Return (X, Y) of the center of cell containing provided text 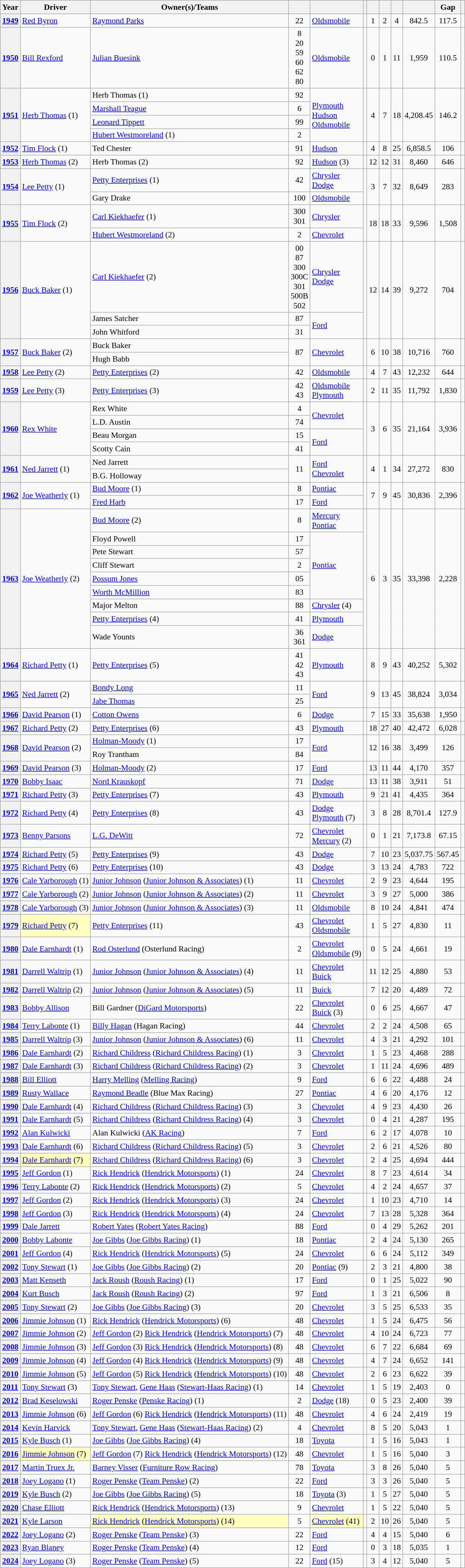
4,430 (419, 1107)
38,824 (419, 695)
Petty Enterprises (7) (190, 795)
Rick Hendrick (Hendrick Motorsports) (4) (190, 1214)
ChevroletOldsmobile (9) (336, 948)
2023 (11, 1548)
2,400 (419, 1401)
82059606280 (299, 58)
David Pearson (2) (56, 748)
Ned Jarrett (2) (56, 695)
Cliff Stewart (190, 565)
Pontiac (9) (336, 1267)
1976 (11, 881)
3,936 (448, 429)
9,272 (419, 290)
349 (448, 1254)
42,472 (419, 728)
Fred Harb (190, 502)
78 (299, 1468)
1957 (11, 352)
Joe Gibbs (Joe Gibbs Racing) (5) (190, 1494)
Hudson (336, 149)
Tony Stewart (1) (56, 1267)
Dale Earnhardt (2) (56, 1053)
Leonard Tippett (190, 122)
8,649 (419, 187)
Bobby Allison (56, 1008)
Benny Parsons (56, 836)
Bud Moore (2) (190, 520)
Darrell Waltrip (3) (56, 1040)
Gary Drake (190, 198)
32 (397, 187)
4,208.45 (419, 115)
Tony Stewart, Gene Haas (Stewart-Haas Racing) (2) (190, 1428)
Rick Hendrick (Hendrick Motorsports) (3) (190, 1200)
Junior Johnson (Junior Johnson & Associates) (4) (190, 972)
Beau Morgan (190, 436)
57 (299, 552)
69 (448, 1347)
1988 (11, 1080)
Lee Petty (2) (56, 372)
4,614 (419, 1173)
Roger Penske (Penske Racing) (1) (190, 1401)
3,499 (419, 748)
567.45 (448, 854)
1996 (11, 1187)
Worth McMillion (190, 592)
80 (448, 1147)
386 (448, 894)
2007 (11, 1334)
10,716 (419, 352)
B.G. Holloway (190, 476)
91 (299, 149)
Richard Petty (6) (56, 867)
Rick Hendrick (Hendrick Motorsports) (5) (190, 1254)
1949 (11, 21)
4,489 (419, 990)
4,287 (419, 1120)
2022 (11, 1535)
Dodge (18) (336, 1401)
1971 (11, 795)
1967 (11, 728)
1994 (11, 1160)
Chrysler (4) (336, 606)
Bondy Long (190, 688)
2005 (11, 1307)
2006 (11, 1321)
5,000 (419, 894)
Petty Enterprises (2) (190, 372)
Richard Petty (3) (56, 795)
1982 (11, 990)
Petty Enterprises (8) (190, 813)
Dale Earnhardt (4) (56, 1107)
Darrell Waltrip (2) (56, 990)
Tim Flock (2) (56, 223)
300301 (299, 216)
Dale Jarrett (56, 1227)
1950 (11, 58)
265 (448, 1240)
Year (11, 7)
Bud Moore (1) (190, 489)
4,657 (419, 1187)
97 (299, 1294)
4,783 (419, 867)
4,710 (419, 1200)
2014 (11, 1428)
2020 (11, 1508)
4,176 (419, 1093)
29 (397, 1227)
1983 (11, 1008)
2011 (11, 1387)
1969 (11, 768)
3,911 (419, 781)
Roy Trantham (190, 755)
37 (448, 1187)
Jeff Gordon (3) (56, 1214)
Jeff Gordon (5) Rick Hendrick (Hendrick Motorsports) (10) (190, 1374)
Bobby Isaac (56, 781)
Buck Baker (2) (56, 352)
Joe Gibbs (Joe Gibbs Racing) (2) (190, 1267)
Harry Melling (Melling Racing) (190, 1080)
1974 (11, 854)
Buck Baker (1) (56, 290)
4,078 (419, 1133)
Raymond Parks (190, 21)
L.D. Austin (190, 422)
Owner(s)/Teams (190, 7)
Richard Childress (Richard Childress Racing) (4) (190, 1120)
Tony Stewart (3) (56, 1387)
4,526 (419, 1147)
4,880 (419, 972)
Hubert Westmoreland (1) (190, 135)
Kevin Harvick (56, 1428)
Joe Weatherly (1) (56, 496)
1984 (11, 1026)
1963 (11, 579)
8,460 (419, 162)
Petty Enterprises (4) (190, 619)
Jimmie Johnson (2) (56, 1334)
56 (448, 1321)
Barney Visser (Furniture Row Racing) (190, 1468)
40 (397, 728)
4,644 (419, 881)
4,508 (419, 1026)
722 (448, 867)
Holman-Moody (2) (190, 768)
Dale Earnhardt (5) (56, 1120)
4,435 (419, 795)
2000 (11, 1240)
Carl Kiekhaefer (2) (190, 277)
Jimmie Johnson (3) (56, 1347)
Junior Johnson (Junior Johnson & Associates) (6) (190, 1040)
Petty Enterprises (6) (190, 728)
1960 (11, 429)
83 (299, 592)
Jimmie Johnson (1) (56, 1321)
12,232 (419, 372)
Joe Gibbs (Joe Gibbs Racing) (4) (190, 1441)
Joey Logano (1) (56, 1481)
117.5 (448, 21)
11,792 (419, 390)
2009 (11, 1361)
Robert Yates (Robert Yates Racing) (190, 1227)
1,950 (448, 715)
5,130 (419, 1240)
5,302 (448, 665)
Richard Petty (2) (56, 728)
Bill Rexford (56, 58)
David Pearson (1) (56, 715)
288 (448, 1053)
1981 (11, 972)
Red Byron (56, 21)
Hugh Babb (190, 359)
2021 (11, 1521)
Marshall Teague (190, 109)
Toyota (3) (336, 1494)
2019 (11, 1494)
Richard Childress (Richard Childress Racing) (1) (190, 1053)
1991 (11, 1120)
Jimmie Johnson (5) (56, 1374)
5,037.75 (419, 854)
Jeff Gordon (2) (56, 1200)
Cale Yarborough (3) (56, 908)
Joey Logano (3) (56, 1561)
8,701.4 (419, 813)
1968 (11, 748)
760 (448, 352)
Petty Enterprises (9) (190, 854)
Ned Jarrett (1) (56, 469)
Julian Buesink (190, 58)
Jeff Gordon (2) Rick Hendrick (Hendrick Motorsports) (7) (190, 1334)
2013 (11, 1414)
Petty Enterprises (11) (190, 926)
Holman-Moody (1) (190, 741)
1,830 (448, 390)
Joey Logano (2) (56, 1535)
1992 (11, 1133)
Jimmie Johnson (6) (56, 1414)
MercuryPontiac (336, 520)
2010 (11, 1374)
35,638 (419, 715)
Richard Petty (5) (56, 854)
Joe Weatherly (2) (56, 579)
Ted Chester (190, 149)
Rick Hendrick (Hendrick Motorsports) (2) (190, 1187)
Tony Stewart (2) (56, 1307)
1972 (11, 813)
Buick (336, 990)
Gap (448, 7)
1,959 (419, 58)
Darrell Waltrip (1) (56, 972)
Cale Yarborough (1) (56, 881)
4243 (299, 390)
Petty Enterprises (3) (190, 390)
Roger Penske (Team Penske) (5) (190, 1561)
FordChevrolet (336, 469)
Junior Johnson (Junior Johnson & Associates) (1) (190, 881)
Jeff Gordon (4) Rick Hendrick (Hendrick Motorsports) (9) (190, 1361)
Tony Stewart, Gene Haas (Stewart-Haas Racing) (1) (190, 1387)
4,667 (419, 1008)
1961 (11, 469)
84 (299, 755)
Ryan Blaney (56, 1548)
Hudson (3) (336, 162)
1955 (11, 223)
Junior Johnson (Junior Johnson & Associates) (3) (190, 908)
Richard Childress (Richard Childress Racing) (6) (190, 1160)
1999 (11, 1227)
Buck Baker (190, 346)
1998 (11, 1214)
1958 (11, 372)
John Whitford (190, 332)
4,830 (419, 926)
1986 (11, 1053)
6,723 (419, 1334)
Martin Truex Jr. (56, 1468)
Possum Jones (190, 579)
71 (299, 781)
Joe Gibbs (Joe Gibbs Racing) (1) (190, 1240)
Jack Roush (Roush Racing) (2) (190, 1294)
4,696 (419, 1066)
Rusty Wallace (56, 1093)
Cale Yarborough (2) (56, 894)
1993 (11, 1147)
1987 (11, 1066)
Dale Earnhardt (7) (56, 1160)
4,800 (419, 1267)
Dale Earnhardt (1) (56, 948)
1977 (11, 894)
1979 (11, 926)
283 (448, 187)
21,164 (419, 429)
Roger Penske (Team Penske) (4) (190, 1548)
Rick Hendrick (Hendrick Motorsports) (6) (190, 1321)
Major Melton (190, 606)
77 (448, 1334)
47 (448, 1008)
1953 (11, 162)
OldsmobilePlymouth (336, 390)
4,841 (419, 908)
100 (299, 198)
4,694 (419, 1160)
4,170 (419, 768)
Pete Stewart (190, 552)
Richard Childress (Richard Childress Racing) (5) (190, 1147)
1959 (11, 390)
101 (448, 1040)
Scotty Cain (190, 449)
704 (448, 290)
Jeff Gordon (1) (56, 1173)
Dale Earnhardt (3) (56, 1066)
Chevrolet (41) (336, 1521)
1990 (11, 1107)
1980 (11, 948)
DodgePlymouth (7) (336, 813)
1966 (11, 715)
Richard Petty (4) (56, 813)
126 (448, 748)
2015 (11, 1441)
Dale Earnhardt (6) (56, 1147)
1952 (11, 149)
2004 (11, 1294)
L.G. DeWitt (190, 836)
357 (448, 768)
Joe Gibbs (Joe Gibbs Racing) (3) (190, 1307)
Driver (56, 7)
Richard Childress (Richard Childress Racing) (2) (190, 1066)
65 (448, 1026)
2003 (11, 1280)
Kurt Busch (56, 1294)
1989 (11, 1093)
1975 (11, 867)
1964 (11, 665)
Jeff Gordon (3) Rick Hendrick (Hendrick Motorsports) (8) (190, 1347)
Kyle Larson (56, 1521)
Tim Flock (1) (56, 149)
ChevroletBuick (3) (336, 1008)
Chase Elliott (56, 1508)
414243 (299, 665)
Brad Keselowski (56, 1401)
0087300300C301500B502 (299, 277)
1973 (11, 836)
51 (448, 781)
4,292 (419, 1040)
Rick Hendrick (Hendrick Motorsports) (1) (190, 1173)
3,034 (448, 695)
1997 (11, 1200)
646 (448, 162)
2001 (11, 1254)
Jeff Gordon (4) (56, 1254)
Rick Hendrick (Hendrick Motorsports) (13) (190, 1508)
Ned Jarrett (190, 462)
Jeff Gordon (7) Rick Hendrick (Hendrick Motorsports) (12) (190, 1454)
53 (448, 972)
2012 (11, 1401)
2024 (11, 1561)
4,488 (419, 1080)
Jimmie Johnson (7) (56, 1454)
1956 (11, 290)
Petty Enterprises (1) (190, 180)
4,661 (419, 948)
Junior Johnson (Junior Johnson & Associates) (5) (190, 990)
33,398 (419, 579)
Roger Penske (Team Penske) (3) (190, 1535)
PlymouthHudsonOldsmobile (336, 115)
ChevroletOldsmobile (336, 926)
Jimmie Johnson (4) (56, 1361)
146.2 (448, 115)
127.9 (448, 813)
2,228 (448, 579)
110.5 (448, 58)
2008 (11, 1347)
Junior Johnson (Junior Johnson & Associates) (2) (190, 894)
1951 (11, 115)
Cotton Owens (190, 715)
Kyle Busch (1) (56, 1441)
2,403 (419, 1387)
6,028 (448, 728)
Lee Petty (3) (56, 390)
842.5 (419, 21)
27,272 (419, 469)
5,035 (419, 1548)
Richard Petty (7) (56, 926)
ChevroletBuick (336, 972)
5,022 (419, 1280)
2017 (11, 1468)
2002 (11, 1267)
Carl Kiekhaefer (1) (190, 216)
Floyd Powell (190, 539)
James Satcher (190, 319)
1985 (11, 1040)
830 (448, 469)
Jeff Gordon (6) Rick Hendrick (Hendrick Motorsports) (11) (190, 1414)
67.15 (448, 836)
Terry Labonte (1) (56, 1026)
Nord Krauskopf (190, 781)
1965 (11, 695)
1,508 (448, 223)
6,622 (419, 1374)
Ford (15) (336, 1561)
6,858.5 (419, 149)
1954 (11, 187)
05 (299, 579)
Richard Petty (1) (56, 665)
6,684 (419, 1347)
7,173.8 (419, 836)
2016 (11, 1454)
644 (448, 372)
1970 (11, 781)
Matt Kenseth (56, 1280)
6,506 (419, 1294)
Wade Younts (190, 637)
6,475 (419, 1321)
2,419 (419, 1414)
Hubert Westmoreland (2) (190, 235)
1978 (11, 908)
Chrysler (336, 216)
5,328 (419, 1214)
Alan Kulwicki (56, 1133)
Rick Hendrick (Hendrick Motorsports) (14) (190, 1521)
444 (448, 1160)
Bobby Labonte (56, 1240)
Jabe Thomas (190, 701)
40,252 (419, 665)
Bill Elliott (56, 1080)
1995 (11, 1173)
106 (448, 149)
Terry Labonte (2) (56, 1187)
489 (448, 1066)
Petty Enterprises (5) (190, 665)
Richard Childress (Richard Childress Racing) (3) (190, 1107)
Alan Kulwicki (AK Racing) (190, 1133)
474 (448, 908)
5,112 (419, 1254)
Kyle Busch (2) (56, 1494)
30,836 (419, 496)
Rod Osterlund (Osterlund Racing) (190, 948)
Jack Roush (Roush Racing) (1) (190, 1280)
36361 (299, 637)
9,596 (419, 223)
6,652 (419, 1361)
Roger Penske (Team Penske) (2) (190, 1481)
74 (299, 422)
Bill Gardner (DiGard Motorsports) (190, 1008)
David Pearson (3) (56, 768)
141 (448, 1361)
1962 (11, 496)
Raymond Beadle (Blue Max Racing) (190, 1093)
Billy Hagan (Hagan Racing) (190, 1026)
2,396 (448, 496)
Petty Enterprises (10) (190, 867)
Lee Petty (1) (56, 187)
6,533 (419, 1307)
2018 (11, 1481)
90 (448, 1280)
4,468 (419, 1053)
201 (448, 1227)
5,262 (419, 1227)
ChevroletMercury (2) (336, 836)
99 (299, 122)
